Detect which cell encompasses the target text, then output its (x, y) center coordinate. 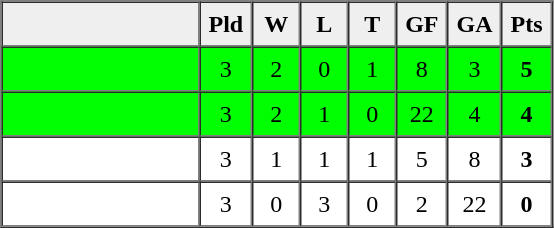
Pld (226, 24)
Pts (527, 24)
L (324, 24)
GF (422, 24)
T (372, 24)
W (276, 24)
GA (475, 24)
